Determine the [x, y] coordinate at the center of the cell enclosing the given text.  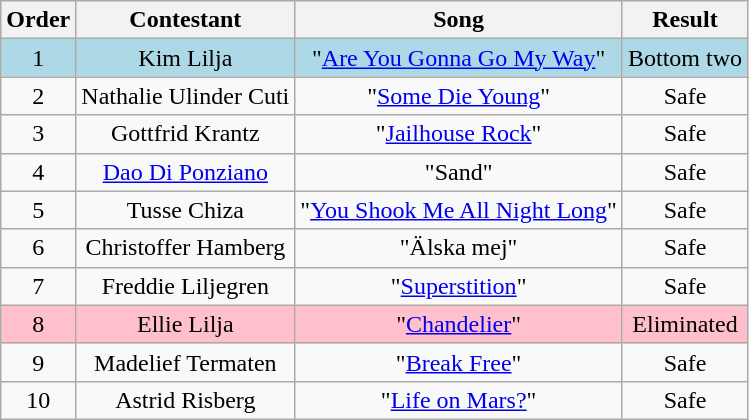
6 [38, 248]
1 [38, 58]
Eliminated [684, 324]
3 [38, 134]
Kim Lilja [186, 58]
Nathalie Ulinder Cuti [186, 96]
"Some Die Young" [459, 96]
Gottfrid Krantz [186, 134]
"Chandelier" [459, 324]
"Life on Mars?" [459, 400]
4 [38, 172]
9 [38, 362]
"You Shook Me All Night Long" [459, 210]
Dao Di Ponziano [186, 172]
"Break Free" [459, 362]
Freddie Liljegren [186, 286]
"Are You Gonna Go My Way" [459, 58]
Ellie Lilja [186, 324]
2 [38, 96]
Astrid Risberg [186, 400]
8 [38, 324]
"Älska mej" [459, 248]
"Jailhouse Rock" [459, 134]
"Sand" [459, 172]
7 [38, 286]
Order [38, 20]
Bottom two [684, 58]
5 [38, 210]
Result [684, 20]
Tusse Chiza [186, 210]
Christoffer Hamberg [186, 248]
"Superstition" [459, 286]
Madelief Termaten [186, 362]
10 [38, 400]
Contestant [186, 20]
Song [459, 20]
